Return [x, y] of the center of cell containing provided text 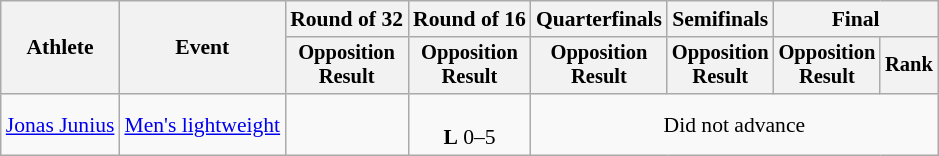
Round of 16 [470, 19]
Semifinals [720, 19]
Men's lightweight [202, 124]
L 0–5 [470, 124]
Round of 32 [346, 19]
Event [202, 48]
Athlete [60, 48]
Did not advance [734, 124]
Final [856, 19]
Rank [909, 66]
Quarterfinals [599, 19]
Jonas Junius [60, 124]
